Search for the cell housing the specified text and yield its (x, y) center coordinate. 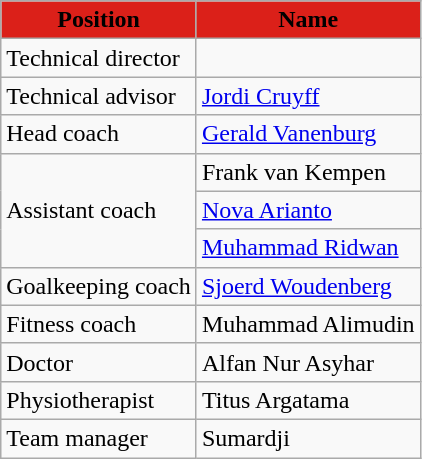
Position (99, 20)
Name (308, 20)
Sjoerd Woudenberg (308, 286)
Fitness coach (99, 324)
Nova Arianto (308, 210)
Frank van Kempen (308, 172)
Muhammad Ridwan (308, 248)
Technical advisor (99, 96)
Alfan Nur Asyhar (308, 362)
Assistant coach (99, 210)
Team manager (99, 438)
Physiotherapist (99, 400)
Goalkeeping coach (99, 286)
Head coach (99, 134)
Gerald Vanenburg (308, 134)
Technical director (99, 58)
Jordi Cruyff (308, 96)
Titus Argatama (308, 400)
Doctor (99, 362)
Sumardji (308, 438)
Muhammad Alimudin (308, 324)
